Return the (X, Y) coordinate for the center point of the cell that contains the specified text.  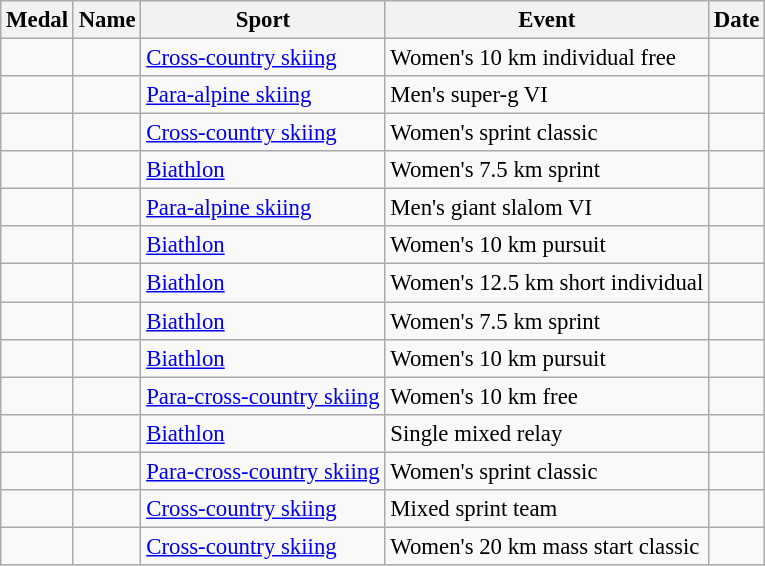
Women's 10 km individual free (547, 58)
Sport (263, 20)
Men's super-g VI (547, 95)
Women's 12.5 km short individual (547, 283)
Name (107, 20)
Mixed sprint team (547, 509)
Men's giant slalom VI (547, 208)
Medal (38, 20)
Single mixed relay (547, 433)
Women's 10 km free (547, 396)
Event (547, 20)
Date (737, 20)
Women's 20 km mass start classic (547, 546)
